Determine the [X, Y] coordinate at the center of the cell enclosing the given text.  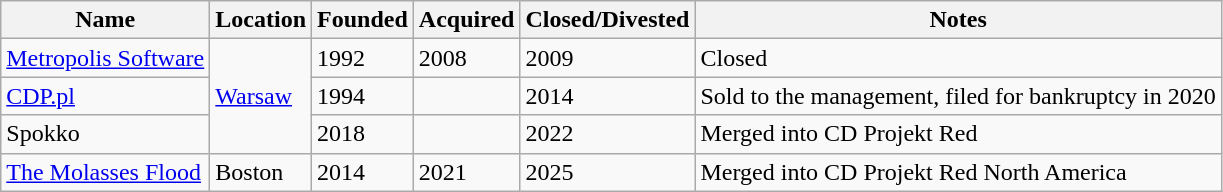
2008 [466, 58]
2021 [466, 172]
Closed/Divested [608, 20]
Name [106, 20]
Metropolis Software [106, 58]
The Molasses Flood [106, 172]
Merged into CD Projekt Red North America [958, 172]
Founded [363, 20]
Spokko [106, 134]
Warsaw [261, 96]
2009 [608, 58]
Boston [261, 172]
1994 [363, 96]
Acquired [466, 20]
Notes [958, 20]
Sold to the management, filed for bankruptcy in 2020 [958, 96]
2018 [363, 134]
CDP.pl [106, 96]
2025 [608, 172]
1992 [363, 58]
Merged into CD Projekt Red [958, 134]
Location [261, 20]
Closed [958, 58]
2022 [608, 134]
